Determine the [x, y] coordinate at the center of the cell enclosing the given text.  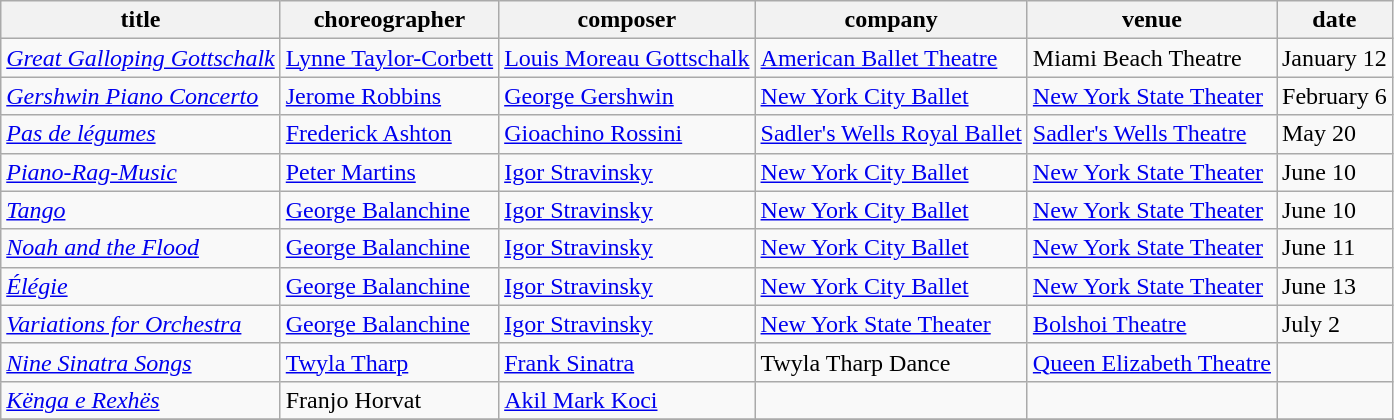
Nine Sinatra Songs [140, 362]
June 13 [1334, 286]
Twyla Tharp Dance [891, 362]
choreographer [389, 20]
Élégie [140, 286]
Noah and the Flood [140, 248]
Akil Mark Koci [627, 400]
company [891, 20]
Great Galloping Gottschalk [140, 58]
Variations for Orchestra [140, 324]
Twyla Tharp [389, 362]
Tango [140, 210]
Kënga e Rexhës [140, 400]
Sadler's Wells Theatre [1152, 134]
Miami Beach Theatre [1152, 58]
Sadler's Wells Royal Ballet [891, 134]
June 11 [1334, 248]
Frank Sinatra [627, 362]
title [140, 20]
Pas de légumes [140, 134]
Bolshoi Theatre [1152, 324]
July 2 [1334, 324]
Louis Moreau Gottschalk [627, 58]
February 6 [1334, 96]
Gioachino Rossini [627, 134]
May 20 [1334, 134]
venue [1152, 20]
Franjo Horvat [389, 400]
Jerome Robbins [389, 96]
American Ballet Theatre [891, 58]
date [1334, 20]
Peter Martins [389, 172]
George Gershwin [627, 96]
Piano-Rag-Music [140, 172]
Frederick Ashton [389, 134]
January 12 [1334, 58]
Lynne Taylor-Corbett [389, 58]
composer [627, 20]
Gershwin Piano Concerto [140, 96]
Queen Elizabeth Theatre [1152, 362]
